Scan for the cell matching the given text and deliver its [x, y] coordinate at center. 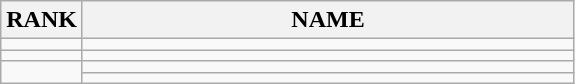
NAME [328, 20]
RANK [42, 20]
